Extract the [X, Y] coordinate from the center of the cell holding the provided text.  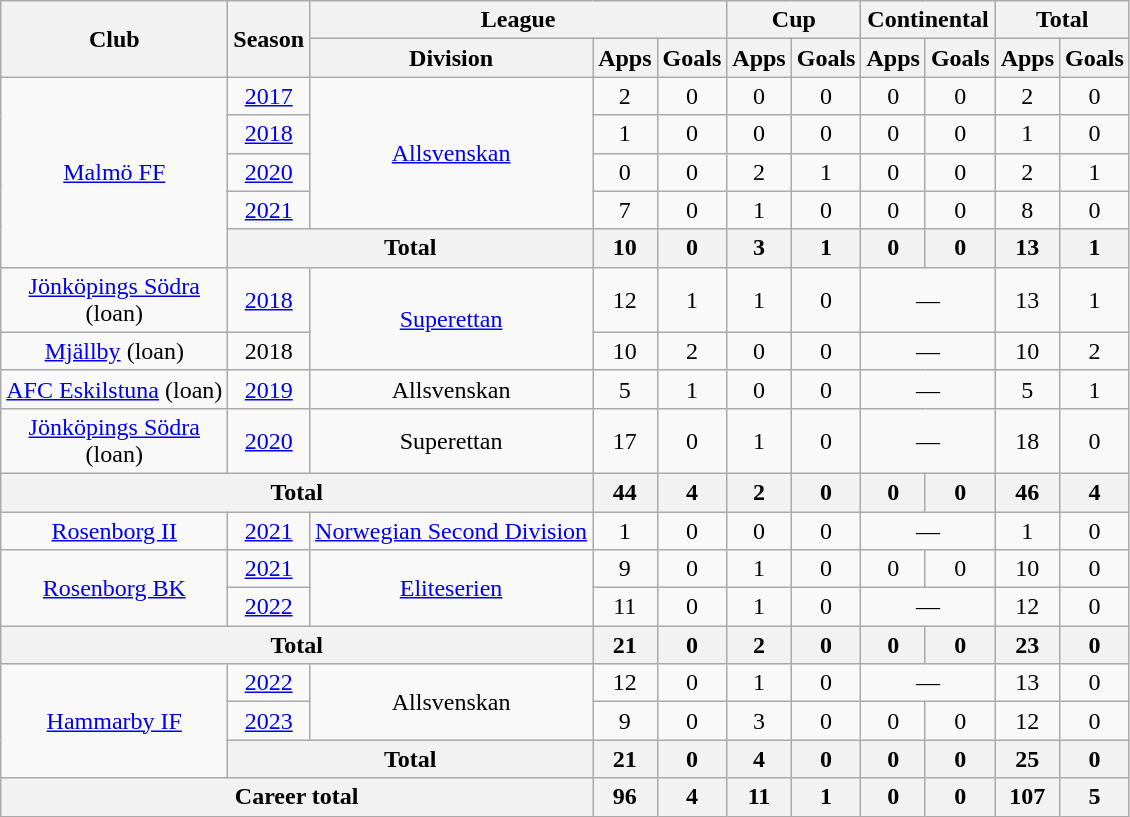
107 [1027, 797]
Mjällby (loan) [114, 351]
Rosenborg II [114, 531]
AFC Eskilstuna (loan) [114, 389]
17 [625, 440]
Division [452, 58]
Hammarby IF [114, 721]
2023 [269, 721]
8 [1027, 210]
2019 [269, 389]
Career total [297, 797]
Norwegian Second Division [452, 531]
46 [1027, 492]
League [518, 20]
7 [625, 210]
96 [625, 797]
25 [1027, 759]
2017 [269, 96]
Club [114, 39]
23 [1027, 645]
18 [1027, 440]
Season [269, 39]
Cup [794, 20]
Rosenborg BK [114, 588]
Malmö FF [114, 172]
44 [625, 492]
Continental [928, 20]
Eliteserien [452, 588]
